Scan for the cell matching the given text and deliver its [x, y] coordinate at center. 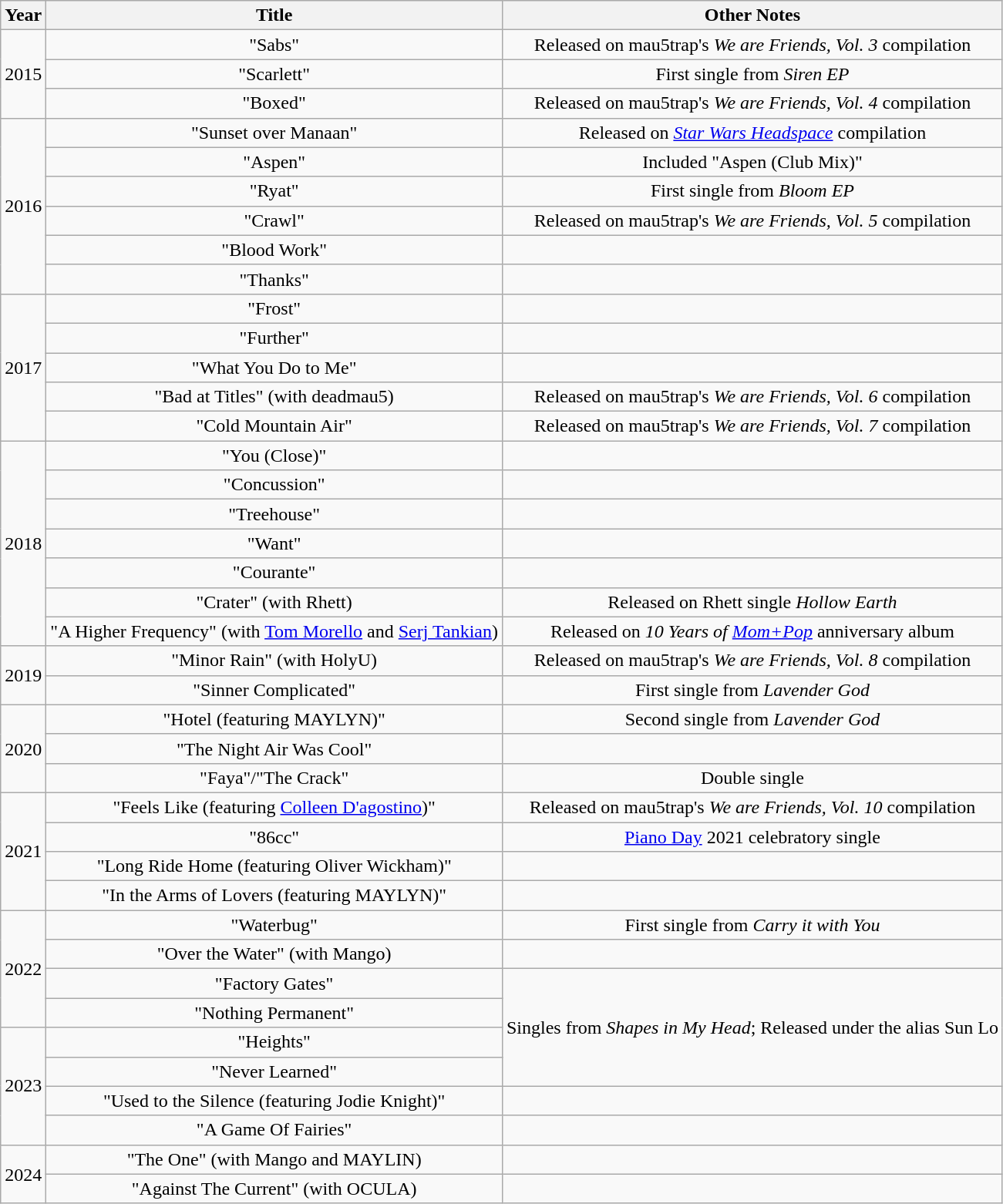
Year [23, 15]
"A Game Of Fairies" [274, 1130]
Released on mau5trap's We are Friends, Vol. 10 compilation [752, 807]
"Long Ride Home (featuring Oliver Wickham)" [274, 866]
"A Higher Frequency" (with Tom Morello and Serj Tankian) [274, 631]
"The Night Air Was Cool" [274, 748]
2016 [23, 206]
"Aspen" [274, 162]
First single from Bloom EP [752, 191]
Included "Aspen (Club Mix)" [752, 162]
"Courante" [274, 573]
"Treehouse" [274, 514]
"Frost" [274, 308]
Released on 10 Years of Mom+Pop anniversary album [752, 631]
2020 [23, 748]
Released on mau5trap's We are Friends, Vol. 4 compilation [752, 103]
"Blood Work" [274, 250]
2018 [23, 543]
First single from Siren EP [752, 74]
Double single [752, 778]
Second single from Lavender God [752, 719]
Title [274, 15]
2023 [23, 1086]
"The One" (with Mango and MAYLIN) [274, 1159]
Other Notes [752, 15]
Released on mau5trap's We are Friends, Vol. 7 compilation [752, 426]
"Heights" [274, 1042]
2022 [23, 969]
"Bad at Titles" (with deadmau5) [274, 397]
"Nothing Permanent" [274, 1013]
"Boxed" [274, 103]
2021 [23, 851]
"Want" [274, 543]
"Sabs" [274, 45]
"Concussion" [274, 485]
"Factory Gates" [274, 984]
2019 [23, 675]
"In the Arms of Lovers (featuring MAYLYN)" [274, 896]
"Faya"/"The Crack" [274, 778]
"Crawl" [274, 220]
"Crater" (with Rhett) [274, 602]
Singles from Shapes in My Head; Released under the alias Sun Lo [752, 1027]
"Hotel (featuring MAYLYN)" [274, 719]
"Feels Like (featuring Colleen D'agostino)" [274, 807]
"Over the Water" (with Mango) [274, 954]
Released on mau5trap's We are Friends, Vol. 8 compilation [752, 661]
"Sunset over Manaan" [274, 133]
"Against The Current" (with OCULA) [274, 1189]
2024 [23, 1174]
"86cc" [274, 836]
"Waterbug" [274, 925]
"Thanks" [274, 279]
"Sinner Complicated" [274, 690]
Released on mau5trap's We are Friends, Vol. 3 compilation [752, 45]
"What You Do to Me" [274, 368]
"Used to the Silence (featuring Jodie Knight)" [274, 1101]
First single from Carry it with You [752, 925]
"You (Close)" [274, 456]
"Minor Rain" (with HolyU) [274, 661]
"Cold Mountain Air" [274, 426]
First single from Lavender God [752, 690]
"Never Learned" [274, 1071]
Released on mau5trap's We are Friends, Vol. 5 compilation [752, 220]
"Ryat" [274, 191]
"Further" [274, 338]
Released on Rhett single Hollow Earth [752, 602]
2015 [23, 74]
"Scarlett" [274, 74]
Piano Day 2021 celebratory single [752, 836]
Released on Star Wars Headspace compilation [752, 133]
2017 [23, 367]
Released on mau5trap's We are Friends, Vol. 6 compilation [752, 397]
